Extract the [x, y] coordinate from the center of the cell holding the provided text.  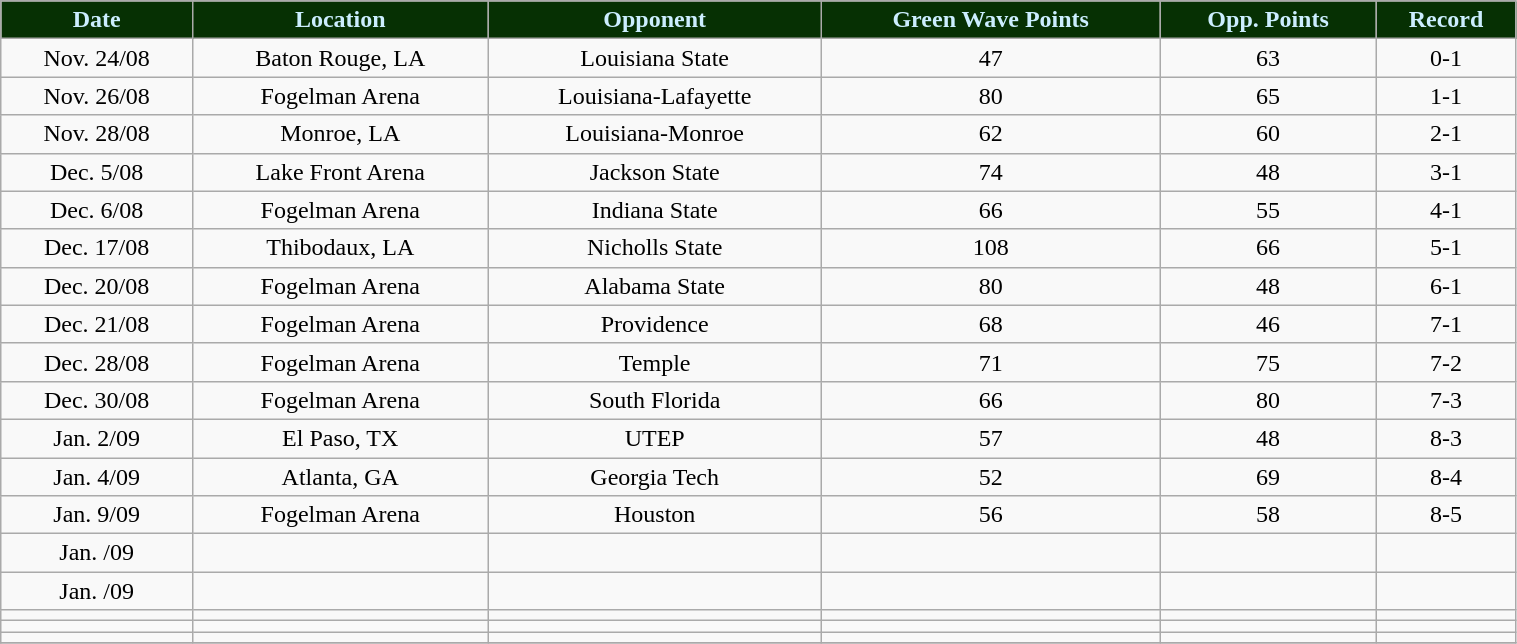
Atlanta, GA [340, 477]
68 [990, 324]
Dec. 21/08 [97, 324]
El Paso, TX [340, 438]
Dec. 17/08 [97, 248]
46 [1268, 324]
UTEP [654, 438]
Louisiana State [654, 58]
South Florida [654, 400]
Dec. 5/08 [97, 172]
Alabama State [654, 286]
Lake Front Arena [340, 172]
Temple [654, 362]
Location [340, 20]
58 [1268, 515]
Baton Rouge, LA [340, 58]
60 [1268, 134]
Dec. 6/08 [97, 210]
Opp. Points [1268, 20]
Dec. 28/08 [97, 362]
6-1 [1446, 286]
108 [990, 248]
8-3 [1446, 438]
63 [1268, 58]
Date [97, 20]
Houston [654, 515]
Record [1446, 20]
4-1 [1446, 210]
Georgia Tech [654, 477]
Thibodaux, LA [340, 248]
65 [1268, 96]
69 [1268, 477]
5-1 [1446, 248]
Jackson State [654, 172]
7-2 [1446, 362]
Providence [654, 324]
74 [990, 172]
8-4 [1446, 477]
52 [990, 477]
47 [990, 58]
Opponent [654, 20]
Nov. 28/08 [97, 134]
Dec. 30/08 [97, 400]
Jan. 2/09 [97, 438]
Louisiana-Lafayette [654, 96]
Jan. 9/09 [97, 515]
62 [990, 134]
71 [990, 362]
57 [990, 438]
3-1 [1446, 172]
8-5 [1446, 515]
Dec. 20/08 [97, 286]
2-1 [1446, 134]
Green Wave Points [990, 20]
56 [990, 515]
7-3 [1446, 400]
75 [1268, 362]
55 [1268, 210]
Nov. 26/08 [97, 96]
Jan. 4/09 [97, 477]
Louisiana-Monroe [654, 134]
0-1 [1446, 58]
7-1 [1446, 324]
1-1 [1446, 96]
Nov. 24/08 [97, 58]
Indiana State [654, 210]
Nicholls State [654, 248]
Monroe, LA [340, 134]
